Search for the cell housing the specified text and yield its [x, y] center coordinate. 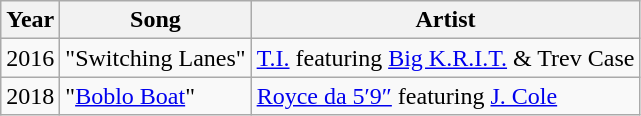
Artist [446, 20]
Royce da 5′9″ featuring J. Cole [446, 96]
Year [30, 20]
Song [156, 20]
"Boblo Boat" [156, 96]
2018 [30, 96]
"Switching Lanes" [156, 58]
2016 [30, 58]
T.I. featuring Big K.R.I.T. & Trev Case [446, 58]
